Capture the cell that displays the provided text and extract its [x, y] central coordinate. 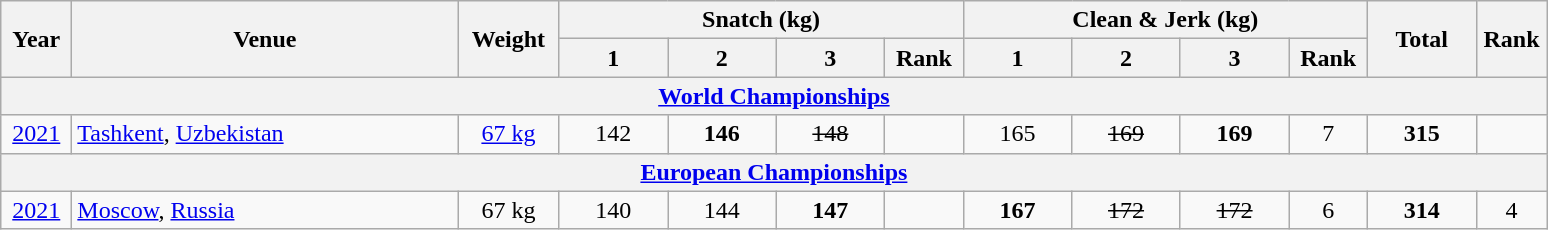
Total [1422, 39]
314 [1422, 210]
167 [1018, 210]
7 [1328, 134]
146 [722, 134]
Tashkent, Uzbekistan [265, 134]
Clean & Jerk (kg) [1165, 20]
140 [614, 210]
315 [1422, 134]
Year [36, 39]
165 [1018, 134]
Weight [508, 39]
Venue [265, 39]
144 [722, 210]
6 [1328, 210]
Snatch (kg) [761, 20]
Moscow, Russia [265, 210]
World Championships [774, 96]
4 [1512, 210]
147 [830, 210]
148 [830, 134]
142 [614, 134]
European Championships [774, 172]
